Provide the (x, y) coordinate of the cell's center where the given text is located.  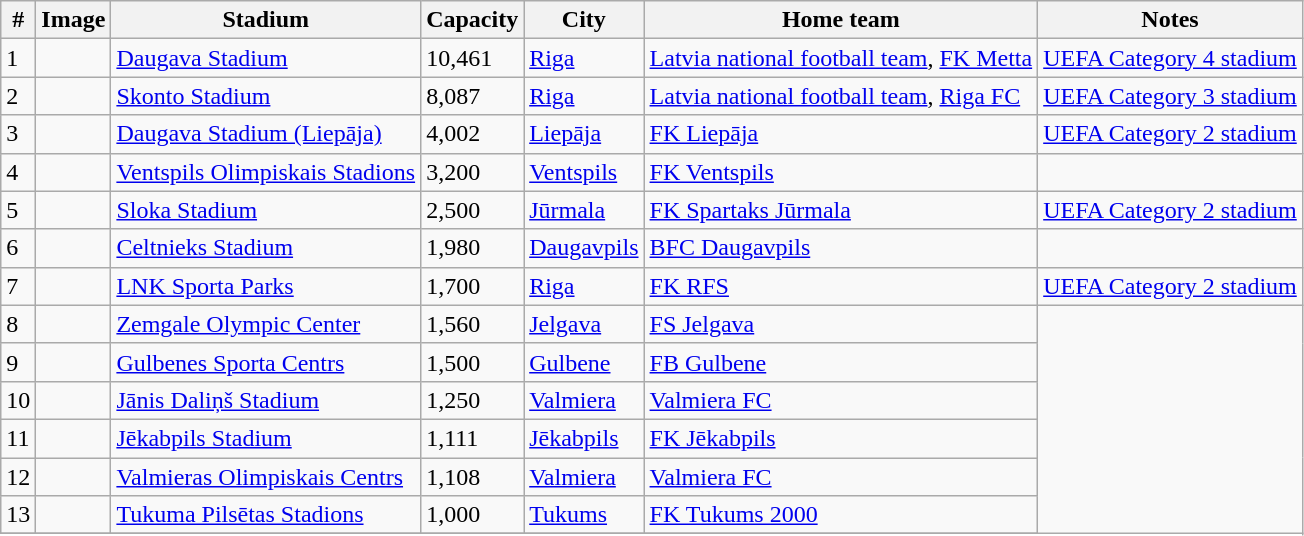
4,002 (472, 134)
1,560 (472, 324)
LNK Sporta Parks (266, 286)
Jēkabpils (584, 438)
Capacity (472, 20)
8,087 (472, 96)
Daugava Stadium (266, 58)
UEFA Category 4 stadium (1170, 58)
1,500 (472, 362)
# (18, 20)
1,700 (472, 286)
Jānis Daliņš Stadium (266, 400)
City (584, 20)
Tukuma Pilsētas Stadions (266, 515)
2,500 (472, 210)
1,250 (472, 400)
Ventspils Olimpiskais Stadions (266, 172)
9 (18, 362)
4 (18, 172)
Gulbene (584, 362)
12 (18, 477)
Jūrmala (584, 210)
Tukums (584, 515)
5 (18, 210)
FS Jelgava (841, 324)
Skonto Stadium (266, 96)
Daugava Stadium (Liepāja) (266, 134)
Valmieras Olimpiskais Centrs (266, 477)
Zemgale Olympic Center (266, 324)
Ventspils (584, 172)
FK Spartaks Jūrmala (841, 210)
Jēkabpils Stadium (266, 438)
Celtnieks Stadium (266, 248)
Daugavpils (584, 248)
Jelgava (584, 324)
1 (18, 58)
8 (18, 324)
Notes (1170, 20)
Latvia national football team, FK Metta (841, 58)
13 (18, 515)
FK Tukums 2000 (841, 515)
Home team (841, 20)
FK Ventspils (841, 172)
3,200 (472, 172)
FB Gulbene (841, 362)
7 (18, 286)
UEFA Category 3 stadium (1170, 96)
1,108 (472, 477)
1,000 (472, 515)
Liepāja (584, 134)
Gulbenes Sporta Centrs (266, 362)
2 (18, 96)
Latvia national football team, Riga FC (841, 96)
FK Liepāja (841, 134)
3 (18, 134)
FK RFS (841, 286)
Stadium (266, 20)
Image (74, 20)
1,980 (472, 248)
FK Jēkabpils (841, 438)
11 (18, 438)
6 (18, 248)
BFC Daugavpils (841, 248)
10,461 (472, 58)
1,111 (472, 438)
Sloka Stadium (266, 210)
10 (18, 400)
